Output the [x, y] coordinate of the center of the cell containing the given text.  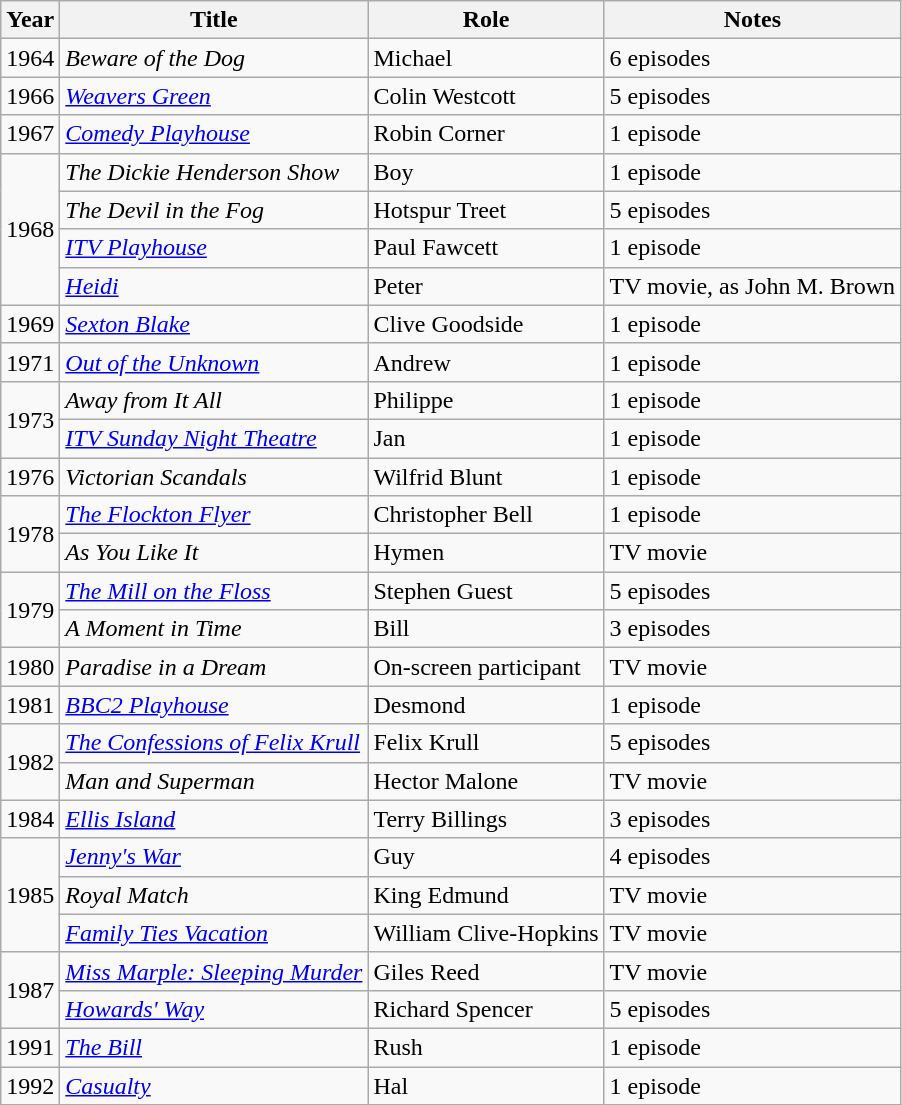
King Edmund [486, 895]
Clive Goodside [486, 324]
1992 [30, 1085]
Terry Billings [486, 819]
ITV Playhouse [214, 248]
1969 [30, 324]
Rush [486, 1047]
Out of the Unknown [214, 362]
Beware of the Dog [214, 58]
Casualty [214, 1085]
1979 [30, 610]
Howards' Way [214, 1009]
1987 [30, 990]
Bill [486, 629]
Hector Malone [486, 781]
Hal [486, 1085]
The Bill [214, 1047]
Year [30, 20]
Robin Corner [486, 134]
Richard Spencer [486, 1009]
1978 [30, 534]
1966 [30, 96]
Miss Marple: Sleeping Murder [214, 971]
The Confessions of Felix Krull [214, 743]
Jenny's War [214, 857]
As You Like It [214, 553]
Victorian Scandals [214, 477]
ITV Sunday Night Theatre [214, 438]
Colin Westcott [486, 96]
1981 [30, 705]
1980 [30, 667]
Philippe [486, 400]
On-screen participant [486, 667]
Away from It All [214, 400]
Felix Krull [486, 743]
Christopher Bell [486, 515]
1976 [30, 477]
Michael [486, 58]
Weavers Green [214, 96]
TV movie, as John M. Brown [752, 286]
Hotspur Treet [486, 210]
4 episodes [752, 857]
Title [214, 20]
6 episodes [752, 58]
Wilfrid Blunt [486, 477]
William Clive-Hopkins [486, 933]
The Dickie Henderson Show [214, 172]
1964 [30, 58]
1991 [30, 1047]
1984 [30, 819]
Heidi [214, 286]
Hymen [486, 553]
Desmond [486, 705]
1967 [30, 134]
Comedy Playhouse [214, 134]
Notes [752, 20]
The Devil in the Fog [214, 210]
Andrew [486, 362]
Royal Match [214, 895]
Man and Superman [214, 781]
1971 [30, 362]
1973 [30, 419]
Sexton Blake [214, 324]
Peter [486, 286]
Giles Reed [486, 971]
1968 [30, 229]
Jan [486, 438]
The Mill on the Floss [214, 591]
Paul Fawcett [486, 248]
BBC2 Playhouse [214, 705]
Boy [486, 172]
The Flockton Flyer [214, 515]
A Moment in Time [214, 629]
Role [486, 20]
Paradise in a Dream [214, 667]
1985 [30, 895]
Family Ties Vacation [214, 933]
Guy [486, 857]
Ellis Island [214, 819]
1982 [30, 762]
Stephen Guest [486, 591]
